Detect which cell encompasses the target text, then output its (X, Y) center coordinate. 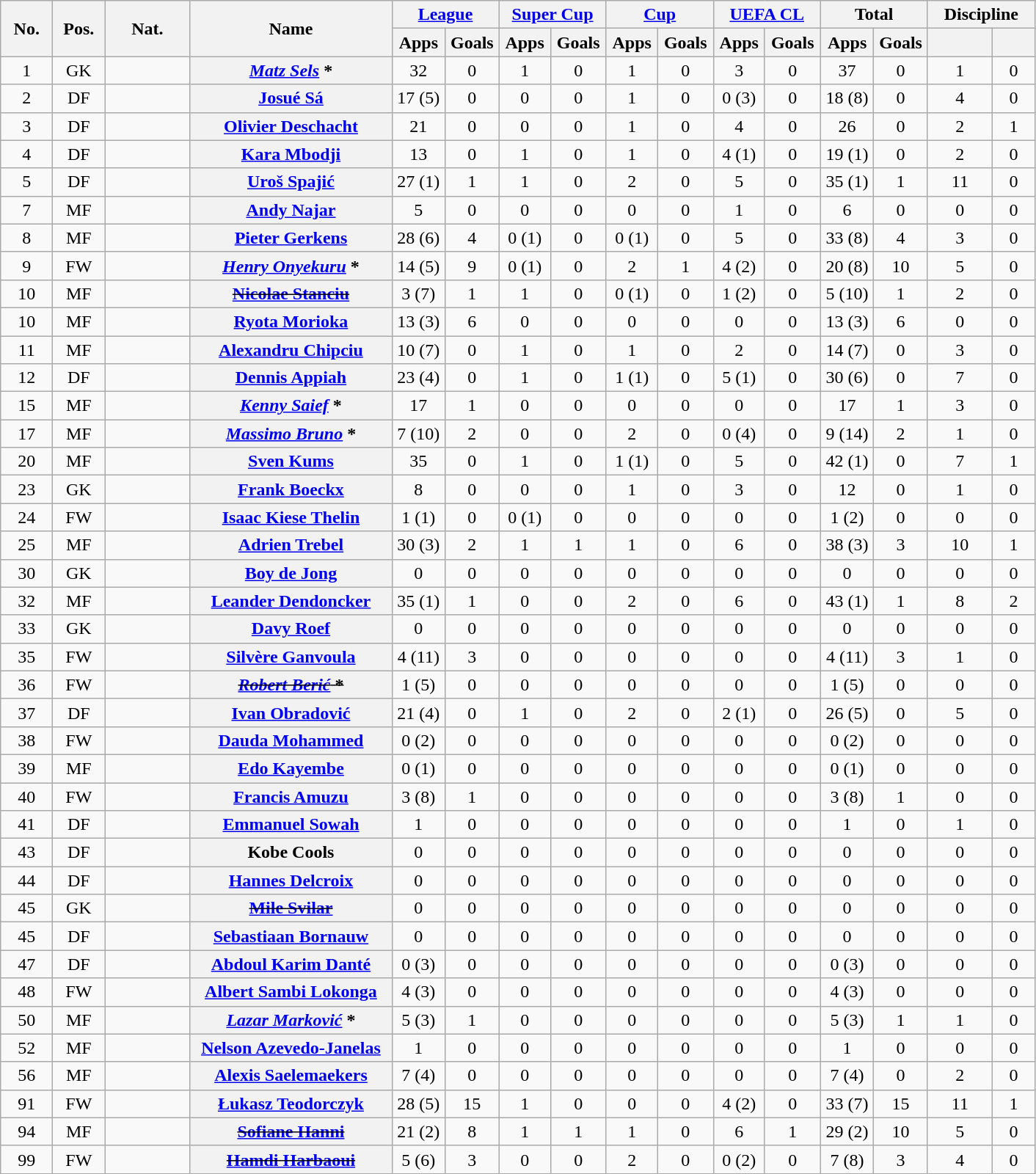
Alexis Saelemaekers (291, 1076)
Sven Kums (291, 462)
Sebastiaan Bornauw (291, 936)
42 (1) (847, 462)
Abdoul Karim Danté (291, 964)
No. (26, 29)
21 (418, 126)
0 (4) (739, 434)
Silvère Ganvoula (291, 657)
52 (26, 1048)
43 (26, 853)
Łukasz Teodorczyk (291, 1104)
20 (8) (847, 266)
23 (26, 489)
44 (26, 880)
Emmanuel Sowah (291, 825)
36 (26, 685)
26 (5) (847, 712)
Matz Sels * (291, 70)
94 (26, 1131)
Dennis Appiah (291, 378)
Edo Kayembe (291, 768)
47 (26, 964)
Boy de Jong (291, 573)
Adrien Trebel (291, 545)
Mile Svilar (291, 908)
7 (8) (847, 1159)
Henry Onyekuru * (291, 266)
13 (418, 154)
Cup (660, 15)
41 (26, 825)
Pos. (79, 29)
18 (8) (847, 98)
Super Cup (552, 15)
Nicolae Stanciu (291, 293)
Discipline (981, 15)
56 (26, 1076)
Ivan Obradović (291, 712)
Kenny Saief * (291, 406)
Francis Amuzu (291, 796)
Davy Roef (291, 629)
30 (26, 573)
Alexandru Chipciu (291, 350)
3 (7) (418, 293)
23 (4) (418, 378)
5 (1) (739, 378)
24 (26, 517)
21 (4) (418, 712)
39 (26, 768)
21 (2) (418, 1131)
43 (1) (847, 601)
91 (26, 1104)
Name (291, 29)
27 (1) (418, 182)
25 (26, 545)
33 (8) (847, 238)
Lazar Marković * (291, 1020)
Massimo Bruno * (291, 434)
9 (14) (847, 434)
2 (1) (739, 712)
38 (3) (847, 545)
40 (26, 796)
Dauda Mohammed (291, 740)
28 (6) (418, 238)
Kara Mbodji (291, 154)
28 (5) (418, 1104)
7 (10) (418, 434)
50 (26, 1020)
Olivier Deschacht (291, 126)
29 (2) (847, 1131)
33 (26, 629)
5 (10) (847, 293)
Hamdi Harbaoui (291, 1159)
Leander Dendoncker (291, 601)
Uroš Spajić (291, 182)
Andy Najar (291, 210)
14 (7) (847, 350)
30 (6) (847, 378)
17 (5) (418, 98)
5 (6) (418, 1159)
Pieter Gerkens (291, 238)
33 (7) (847, 1104)
26 (847, 126)
Sofiane Hanni (291, 1131)
30 (3) (418, 545)
Nelson Azevedo-Janelas (291, 1048)
Josué Sá (291, 98)
48 (26, 992)
Nat. (147, 29)
Hannes Delcroix (291, 880)
20 (26, 462)
Albert Sambi Lokonga (291, 992)
99 (26, 1159)
Total (874, 15)
14 (5) (418, 266)
Robert Berić * (291, 685)
Ryota Morioka (291, 321)
Isaac Kiese Thelin (291, 517)
10 (7) (418, 350)
UEFA CL (767, 15)
38 (26, 740)
Frank Boeckx (291, 489)
19 (1) (847, 154)
Kobe Cools (291, 853)
League (445, 15)
4 (1) (739, 154)
